Search for the cell housing the specified text and yield its (X, Y) center coordinate. 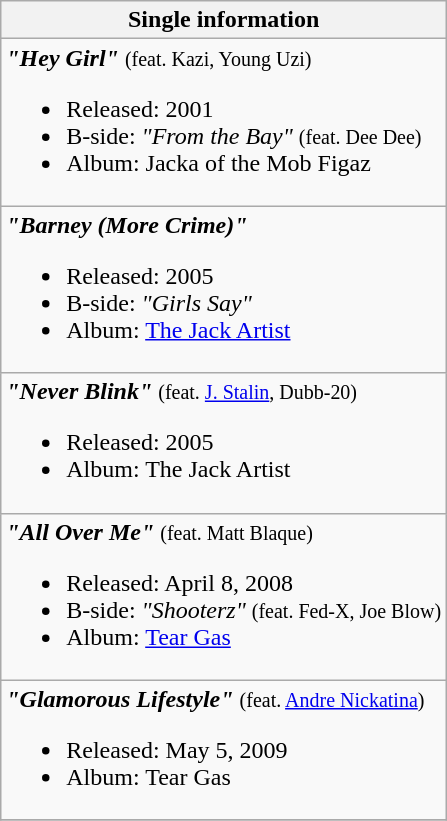
Single information (224, 20)
"All Over Me" (feat. Matt Blaque)Released: April 8, 2008B-side: "Shooterz" (feat. Fed-X, Joe Blow)Album: Tear Gas (224, 596)
"Hey Girl" (feat. Kazi, Young Uzi)Released: 2001B-side: "From the Bay" (feat. Dee Dee)Album: Jacka of the Mob Figaz (224, 122)
"Glamorous Lifestyle" (feat. Andre Nickatina)Released: May 5, 2009Album: Tear Gas (224, 750)
"Never Blink" (feat. J. Stalin, Dubb-20)Released: 2005Album: The Jack Artist (224, 443)
"Barney (More Crime)"Released: 2005B-side: "Girls Say"Album: The Jack Artist (224, 290)
